Return (x, y) of the center of cell containing provided text 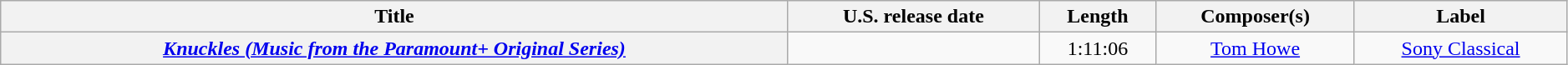
Knuckles (Music from the Paramount+ Original Series) (394, 48)
Title (394, 17)
Tom Howe (1255, 48)
Sony Classical (1460, 48)
Label (1460, 17)
U.S. release date (913, 17)
1:11:06 (1098, 48)
Composer(s) (1255, 17)
Length (1098, 17)
